Return the [x, y] coordinate for the center point of the cell that contains the specified text.  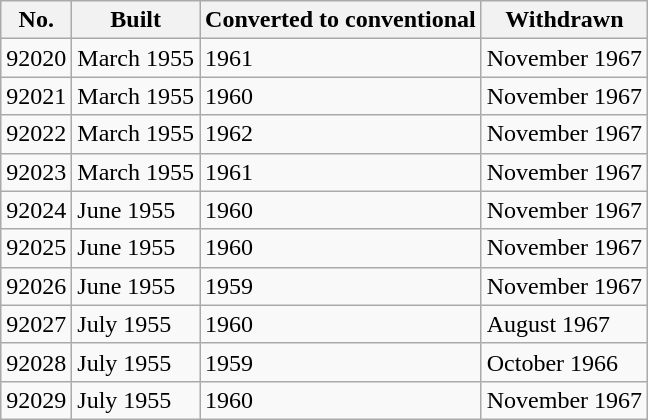
92024 [36, 210]
92022 [36, 134]
October 1966 [564, 362]
92026 [36, 286]
92029 [36, 400]
Withdrawn [564, 20]
Converted to conventional [341, 20]
92023 [36, 172]
92028 [36, 362]
1962 [341, 134]
No. [36, 20]
92020 [36, 58]
August 1967 [564, 324]
Built [136, 20]
92027 [36, 324]
92025 [36, 248]
92021 [36, 96]
